Locate the cell with the specified text and output its (X, Y) center coordinate. 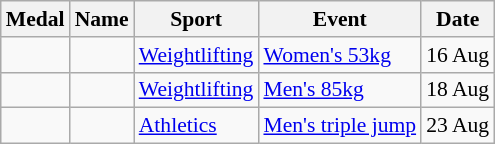
Athletics (196, 126)
Men's 85kg (340, 90)
Sport (196, 19)
Name (102, 19)
16 Aug (458, 55)
Event (340, 19)
Date (458, 19)
23 Aug (458, 126)
18 Aug (458, 90)
Men's triple jump (340, 126)
Women's 53kg (340, 55)
Medal (36, 19)
